For the text-containing cell, return its midpoint in (X, Y) coordinate format. 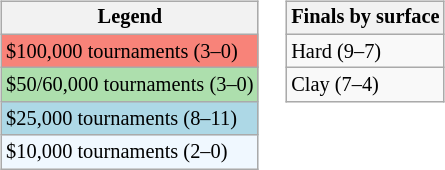
Legend (130, 18)
Clay (7–4) (365, 85)
Finals by surface (365, 18)
$50/60,000 tournaments (3–0) (130, 85)
$25,000 tournaments (8–11) (130, 119)
$100,000 tournaments (3–0) (130, 51)
Hard (9–7) (365, 51)
$10,000 tournaments (2–0) (130, 152)
